Scan for the cell matching the given text and deliver its [x, y] coordinate at center. 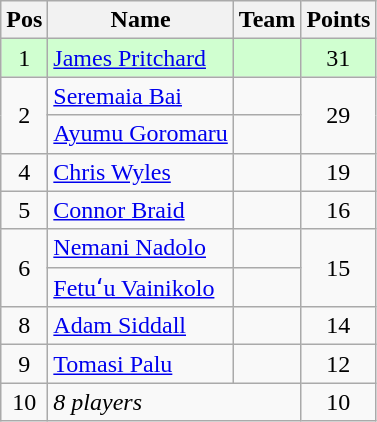
Nemani Nadolo [141, 248]
31 [338, 58]
14 [338, 326]
1 [24, 58]
Chris Wyles [141, 172]
Pos [24, 20]
12 [338, 364]
Seremaia Bai [141, 96]
Team [267, 20]
8 players [174, 402]
Fetuʻu Vainikolo [141, 287]
Tomasi Palu [141, 364]
Points [338, 20]
James Pritchard [141, 58]
Adam Siddall [141, 326]
15 [338, 268]
6 [24, 268]
5 [24, 210]
Name [141, 20]
9 [24, 364]
8 [24, 326]
4 [24, 172]
19 [338, 172]
Connor Braid [141, 210]
Ayumu Goromaru [141, 134]
16 [338, 210]
29 [338, 115]
2 [24, 115]
